Identify which cell holds the provided text, then report its [x, y] central coordinate. 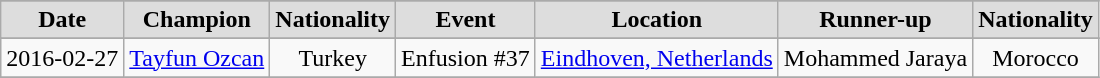
Eindhoven, Netherlands [656, 58]
Date [62, 20]
Tayfun Ozcan [197, 58]
Runner-up [875, 20]
Mohammed Jaraya [875, 58]
Morocco [1036, 58]
2016-02-27 [62, 58]
Event [466, 20]
Turkey [333, 58]
Champion [197, 20]
Enfusion #37 [466, 58]
Location [656, 20]
